Extract the [x, y] coordinate from the center of the cell holding the provided text.  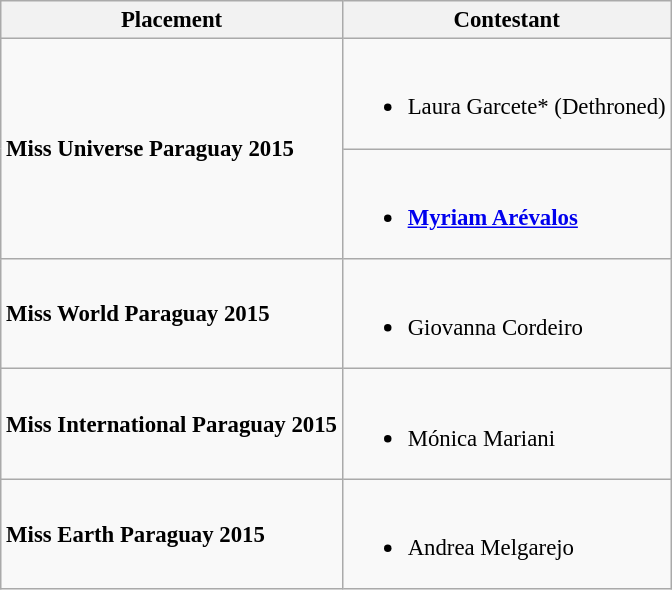
Miss International Paraguay 2015 [172, 424]
Giovanna Cordeiro [506, 314]
Miss Earth Paraguay 2015 [172, 534]
Laura Garcete* (Dethroned) [506, 94]
Myriam Arévalos [506, 204]
Miss Universe Paraguay 2015 [172, 149]
Mónica Mariani [506, 424]
Andrea Melgarejo [506, 534]
Placement [172, 20]
Miss World Paraguay 2015 [172, 314]
Contestant [506, 20]
